Return (x, y) of the center of cell containing provided text 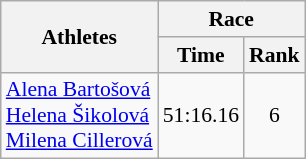
Athletes (80, 36)
Rank (274, 55)
Alena BartošováHelena ŠikolováMilena Cillerová (80, 116)
Race (232, 19)
6 (274, 116)
51:16.16 (201, 116)
Time (201, 55)
